Return the (x, y) coordinate for the center point of the cell that contains the specified text.  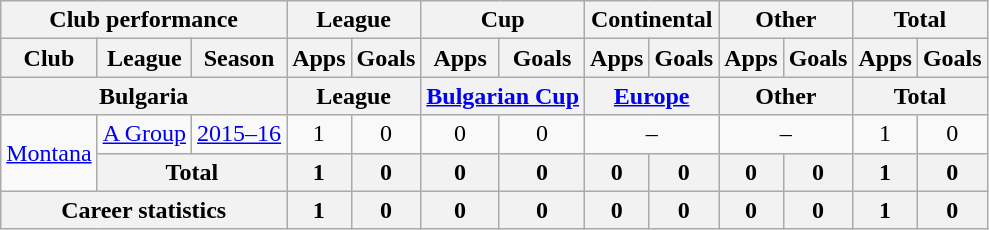
Europe (652, 96)
Club (49, 58)
Bulgarian Cup (503, 96)
2015–16 (240, 134)
A Group (144, 134)
Club performance (144, 20)
Season (240, 58)
Continental (652, 20)
Career statistics (144, 210)
Montana (49, 153)
Cup (503, 20)
Bulgaria (144, 96)
